From the cell containing the given text, extract its center point as (X, Y) coordinate. 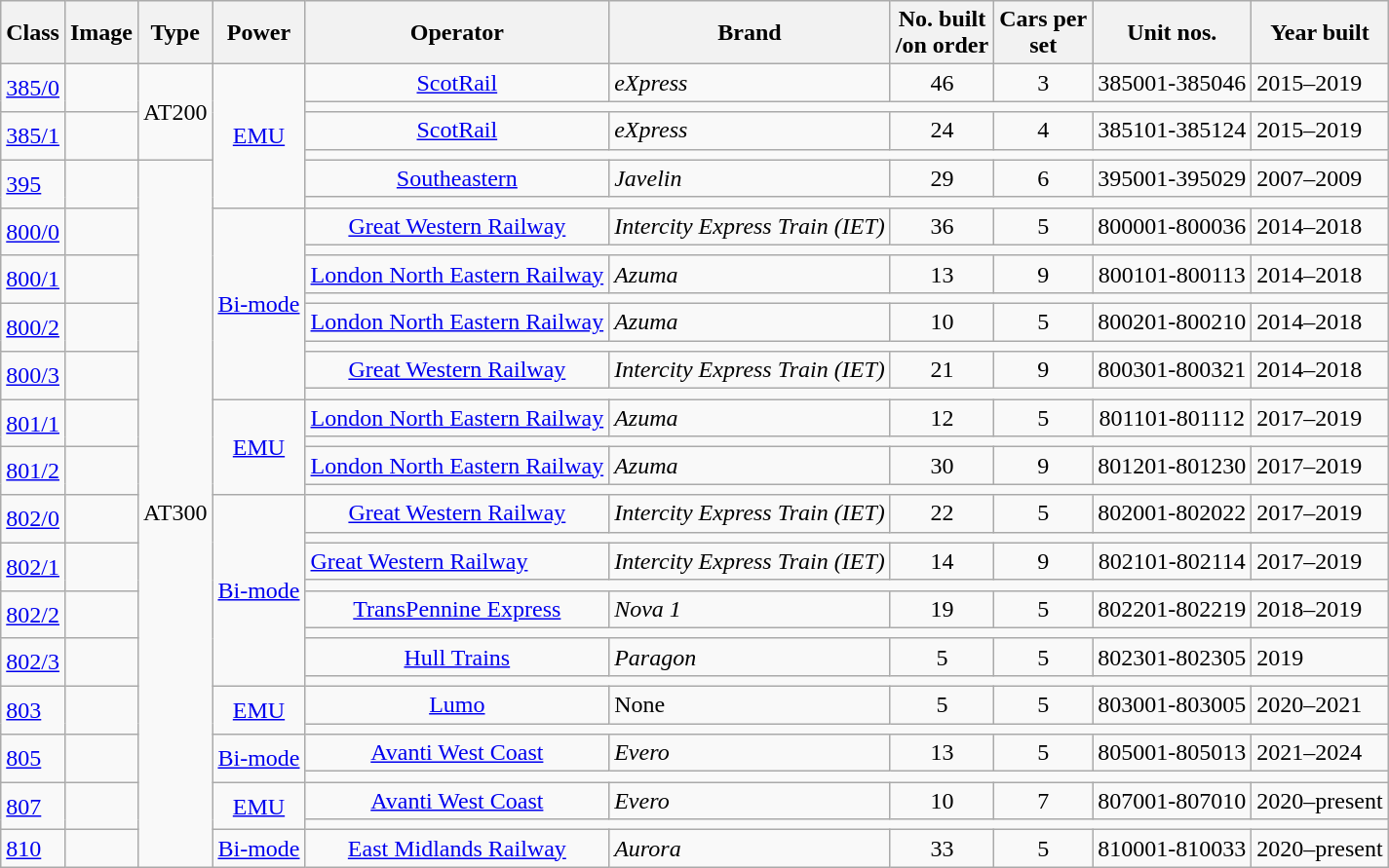
22 (942, 513)
802301-802305 (1172, 657)
805001-805013 (1172, 753)
12 (942, 418)
802101-802114 (1172, 561)
800/0 (33, 232)
385101-385124 (1172, 131)
Cars perset (1043, 33)
Hull Trains (457, 657)
800/1 (33, 279)
East Midlands Railway (457, 849)
7 (1043, 801)
395 (33, 183)
33 (942, 849)
36 (942, 226)
14 (942, 561)
385001-385046 (1172, 83)
800001-800036 (1172, 226)
Power (259, 33)
803 (33, 709)
Image (101, 33)
Year built (1320, 33)
Lumo (457, 704)
807 (33, 807)
802001-802022 (1172, 513)
385/0 (33, 88)
19 (942, 609)
2007–2009 (1320, 178)
3 (1043, 83)
805 (33, 758)
Class (33, 33)
TransPennine Express (457, 609)
AT300 (175, 513)
802/3 (33, 662)
Southeastern (457, 178)
801/2 (33, 472)
30 (942, 466)
800101-800113 (1172, 274)
800/2 (33, 327)
803001-803005 (1172, 704)
Operator (457, 33)
385/1 (33, 136)
None (751, 704)
29 (942, 178)
6 (1043, 178)
800201-800210 (1172, 321)
Javelin (751, 178)
802/2 (33, 614)
Unit nos. (1172, 33)
2021–2024 (1320, 753)
810 (33, 849)
Type (175, 33)
4 (1043, 131)
21 (942, 370)
AT200 (175, 112)
No. built/on order (942, 33)
Aurora (751, 849)
807001-807010 (1172, 801)
801101-801112 (1172, 418)
Paragon (751, 657)
2018–2019 (1320, 609)
802201-802219 (1172, 609)
800/3 (33, 376)
800301-800321 (1172, 370)
802/1 (33, 567)
24 (942, 131)
801/1 (33, 423)
2020–2021 (1320, 704)
2019 (1320, 657)
46 (942, 83)
801201-801230 (1172, 466)
802/0 (33, 518)
Nova 1 (751, 609)
Brand (751, 33)
395001-395029 (1172, 178)
810001-810033 (1172, 849)
